Determine the (X, Y) coordinate at the center of the cell enclosing the given text.  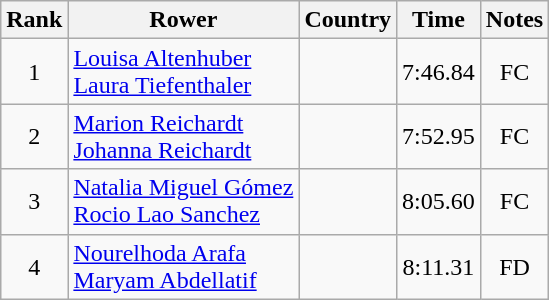
7:46.84 (439, 72)
Rank (34, 20)
1 (34, 72)
8:05.60 (439, 202)
Country (348, 20)
4 (34, 266)
Louisa AltenhuberLaura Tiefenthaler (184, 72)
Rower (184, 20)
Nourelhoda ArafaMaryam Abdellatif (184, 266)
7:52.95 (439, 136)
Time (439, 20)
8:11.31 (439, 266)
2 (34, 136)
Natalia Miguel GómezRocio Lao Sanchez (184, 202)
Notes (514, 20)
Marion ReichardtJohanna Reichardt (184, 136)
3 (34, 202)
FD (514, 266)
